Scan for the cell matching the given text and deliver its (x, y) coordinate at center. 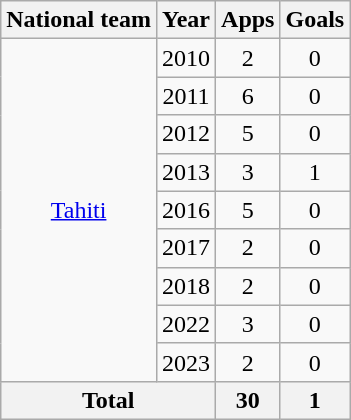
2010 (186, 58)
30 (248, 400)
2023 (186, 362)
Year (186, 20)
Tahiti (79, 210)
2017 (186, 248)
Total (108, 400)
2013 (186, 172)
Apps (248, 20)
2022 (186, 324)
6 (248, 96)
2016 (186, 210)
National team (79, 20)
2012 (186, 134)
2011 (186, 96)
2018 (186, 286)
Goals (315, 20)
